For the text-containing cell, return its midpoint in [x, y] coordinate format. 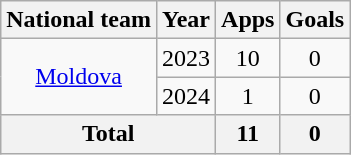
Goals [315, 20]
Year [186, 20]
2023 [186, 58]
2024 [186, 96]
11 [248, 134]
Apps [248, 20]
Moldova [79, 77]
Total [108, 134]
1 [248, 96]
10 [248, 58]
National team [79, 20]
